Search for the cell housing the specified text and yield its [X, Y] center coordinate. 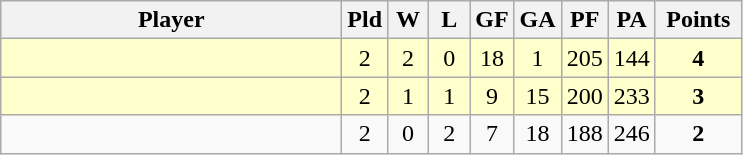
PA [632, 20]
GA [538, 20]
205 [584, 58]
15 [538, 96]
Points [698, 20]
W [408, 20]
4 [698, 58]
188 [584, 134]
3 [698, 96]
233 [632, 96]
Pld [365, 20]
200 [584, 96]
9 [492, 96]
GF [492, 20]
L [450, 20]
Player [172, 20]
246 [632, 134]
144 [632, 58]
7 [492, 134]
PF [584, 20]
